Capture the cell that displays the provided text and extract its [X, Y] central coordinate. 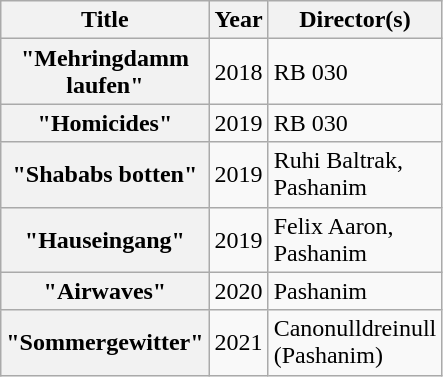
2018 [238, 72]
Title [105, 20]
Year [238, 20]
Canonulldreinull (Pashanim) [355, 342]
"Shababs botten" [105, 174]
Ruhi Baltrak, Pashanim [355, 174]
"Homicides" [105, 123]
2020 [238, 291]
Felix Aaron, Pashanim [355, 240]
Pashanim [355, 291]
"Airwaves" [105, 291]
Director(s) [355, 20]
"Hauseingang" [105, 240]
2021 [238, 342]
"Mehringdamm laufen" [105, 72]
"Sommergewitter" [105, 342]
